Locate the cell with the specified text and output its [X, Y] center coordinate. 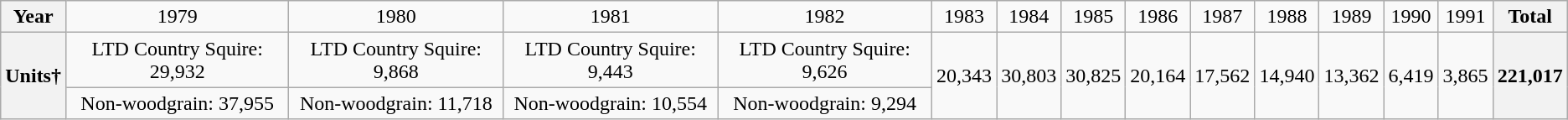
1987 [1223, 17]
14,940 [1287, 76]
1983 [965, 17]
221,017 [1529, 76]
30,825 [1094, 76]
1985 [1094, 17]
1979 [177, 17]
Non-woodgrain: 37,955 [177, 103]
30,803 [1029, 76]
LTD Country Squire: 9,868 [396, 60]
17,562 [1223, 76]
1981 [611, 17]
1991 [1466, 17]
Units† [34, 76]
Non-woodgrain: 9,294 [825, 103]
Total [1529, 17]
20,343 [965, 76]
1986 [1158, 17]
LTD Country Squire: 29,932 [177, 60]
Non-woodgrain: 11,718 [396, 103]
LTD Country Squire: 9,443 [611, 60]
3,865 [1466, 76]
1988 [1287, 17]
1984 [1029, 17]
20,164 [1158, 76]
1982 [825, 17]
LTD Country Squire: 9,626 [825, 60]
Non-woodgrain: 10,554 [611, 103]
Year [34, 17]
6,419 [1411, 76]
13,362 [1352, 76]
1989 [1352, 17]
1990 [1411, 17]
1980 [396, 17]
